Return the (x, y) coordinate for the center point of the cell that contains the specified text.  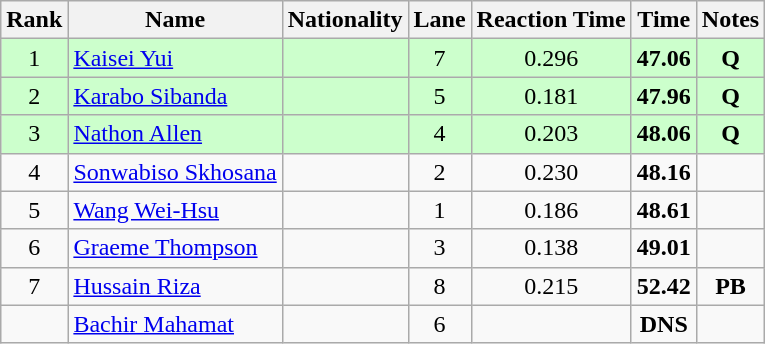
Kaisei Yui (175, 58)
Karabo Sibanda (175, 96)
DNS (664, 324)
47.06 (664, 58)
8 (440, 286)
Rank (34, 20)
Nathon Allen (175, 134)
Lane (440, 20)
Sonwabiso Skhosana (175, 172)
Notes (730, 20)
Reaction Time (551, 20)
0.296 (551, 58)
0.203 (551, 134)
Hussain Riza (175, 286)
Nationality (345, 20)
Name (175, 20)
Wang Wei-Hsu (175, 210)
0.181 (551, 96)
0.138 (551, 248)
48.06 (664, 134)
52.42 (664, 286)
48.16 (664, 172)
0.230 (551, 172)
0.186 (551, 210)
Bachir Mahamat (175, 324)
0.215 (551, 286)
Time (664, 20)
PB (730, 286)
47.96 (664, 96)
Graeme Thompson (175, 248)
48.61 (664, 210)
49.01 (664, 248)
